Return (x, y) of the center of cell containing provided text 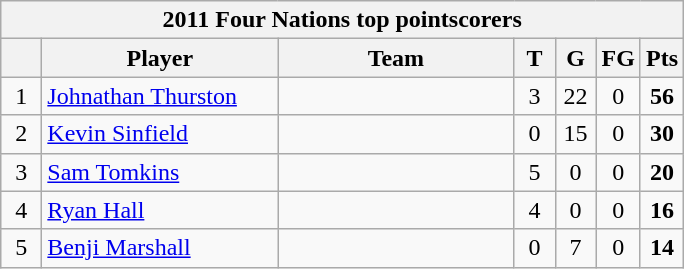
56 (662, 96)
FG (618, 58)
7 (576, 248)
T (534, 58)
Team (396, 58)
30 (662, 134)
Player (160, 58)
Johnathan Thurston (160, 96)
22 (576, 96)
Ryan Hall (160, 210)
1 (22, 96)
14 (662, 248)
Benji Marshall (160, 248)
Pts (662, 58)
2 (22, 134)
2011 Four Nations top pointscorers (342, 20)
G (576, 58)
15 (576, 134)
Kevin Sinfield (160, 134)
16 (662, 210)
Sam Tomkins (160, 172)
20 (662, 172)
